Scan for the cell matching the given text and deliver its [X, Y] coordinate at center. 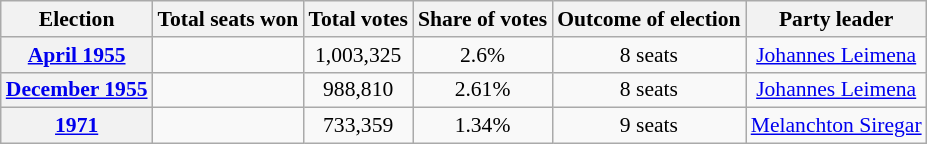
1.34% [482, 126]
Melanchton Siregar [836, 126]
April 1955 [77, 55]
988,810 [358, 90]
Total votes [358, 19]
Election [77, 19]
Total seats won [228, 19]
9 seats [649, 126]
1,003,325 [358, 55]
2.61% [482, 90]
1971 [77, 126]
December 1955 [77, 90]
Outcome of election [649, 19]
733,359 [358, 126]
Share of votes [482, 19]
2.6% [482, 55]
Party leader [836, 19]
